Determine the (x, y) coordinate at the center of the cell enclosing the given text.  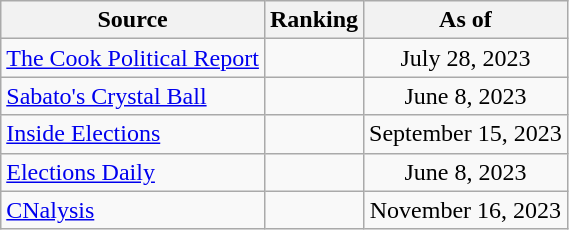
Sabato's Crystal Ball (133, 96)
Inside Elections (133, 134)
July 28, 2023 (466, 58)
The Cook Political Report (133, 58)
November 16, 2023 (466, 210)
September 15, 2023 (466, 134)
As of (466, 20)
Source (133, 20)
CNalysis (133, 210)
Elections Daily (133, 172)
Ranking (314, 20)
